Identify which cell holds the provided text, then report its [x, y] central coordinate. 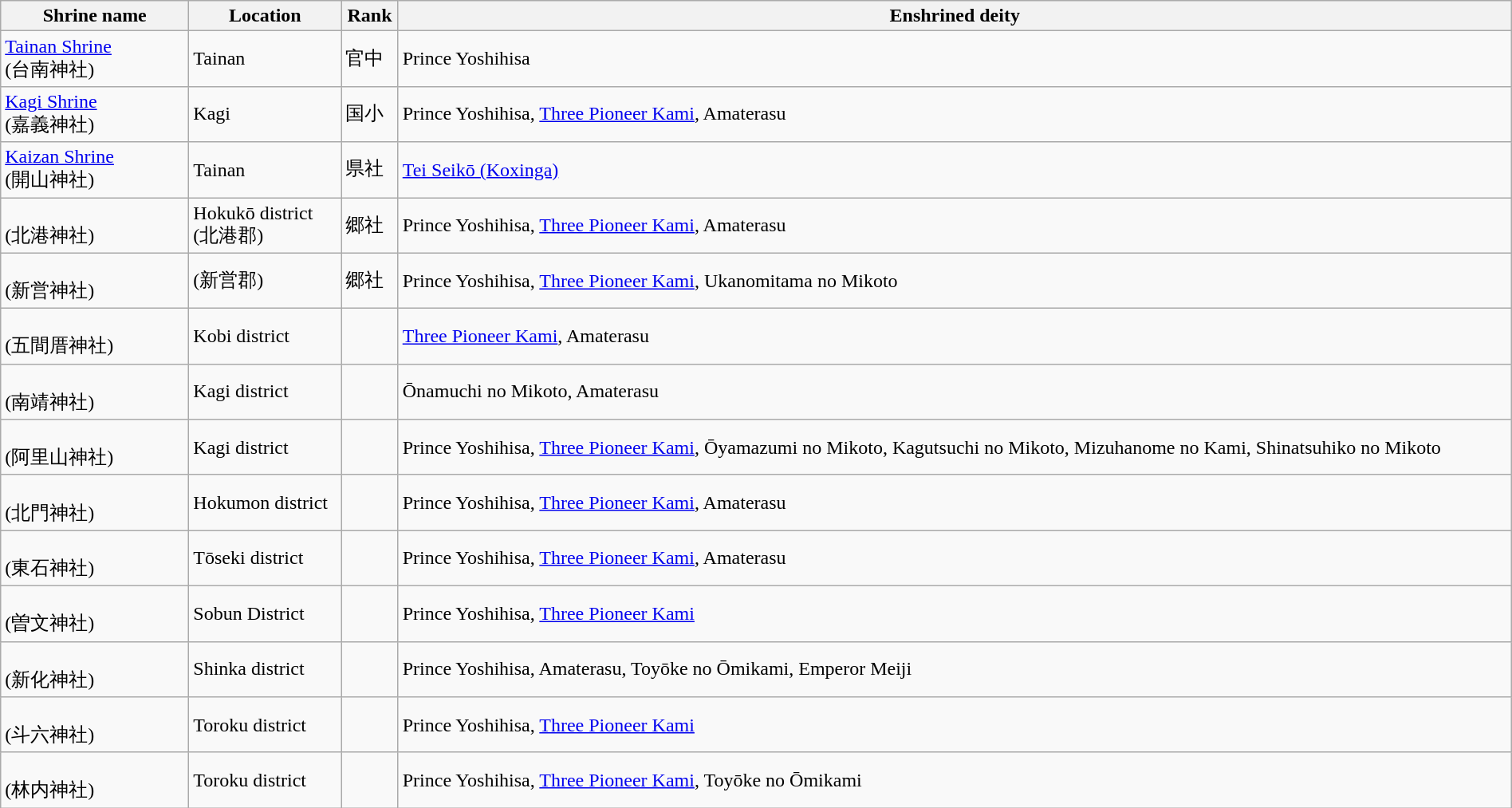
Three Pioneer Kami, Amaterasu [955, 337]
Prince Yoshihisa, Three Pioneer Kami, Toyōke no Ōmikami [955, 780]
Kobi district [265, 337]
Kagi Shrine(嘉義神社) [95, 114]
Rank [370, 16]
Location [265, 16]
Prince Yoshihisa, Three Pioneer Kami, Ukanomitama no Mikoto [955, 281]
Tainan Shrine(台南神社) [95, 59]
官中 [370, 59]
(新営郡) [265, 281]
Enshrined deity [955, 16]
(五間厝神社) [95, 337]
(曽文神社) [95, 613]
Shinka district [265, 669]
(北港神社) [95, 226]
Prince Yoshihisa [955, 59]
Prince Yoshihisa, Three Pioneer Kami, Ōyamazumi no Mikoto, Kagutsuchi no Mikoto, Mizuhanome no Kami, Shinatsuhiko no Mikoto [955, 447]
Tōseki district [265, 558]
Hokumon district [265, 503]
(新営神社) [95, 281]
(斗六神社) [95, 725]
(林内神社) [95, 780]
Kaizan Shrine(開山神社) [95, 170]
Prince Yoshihisa, Amaterasu, Toyōke no Ōmikami, Emperor Meiji [955, 669]
Sobun District [265, 613]
(北門神社) [95, 503]
(南靖神社) [95, 392]
Kagi [265, 114]
Shrine name [95, 16]
(新化神社) [95, 669]
国小 [370, 114]
県社 [370, 170]
Ōnamuchi no Mikoto, Amaterasu [955, 392]
(阿里山神社) [95, 447]
(東石神社) [95, 558]
Tei Seikō (Koxinga) [955, 170]
Hokukō district(北港郡) [265, 226]
